Pinpoint the cell where the given text exists, returning its (X, Y) midpoint coordinate. 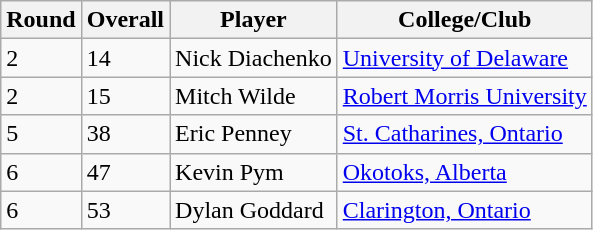
53 (125, 210)
Clarington, Ontario (464, 210)
38 (125, 134)
Round (41, 20)
47 (125, 172)
Robert Morris University (464, 96)
14 (125, 58)
Nick Diachenko (254, 58)
Mitch Wilde (254, 96)
5 (41, 134)
15 (125, 96)
Eric Penney (254, 134)
Overall (125, 20)
College/Club (464, 20)
Player (254, 20)
Dylan Goddard (254, 210)
Kevin Pym (254, 172)
Okotoks, Alberta (464, 172)
University of Delaware (464, 58)
St. Catharines, Ontario (464, 134)
